Detect which cell encompasses the target text, then output its [x, y] center coordinate. 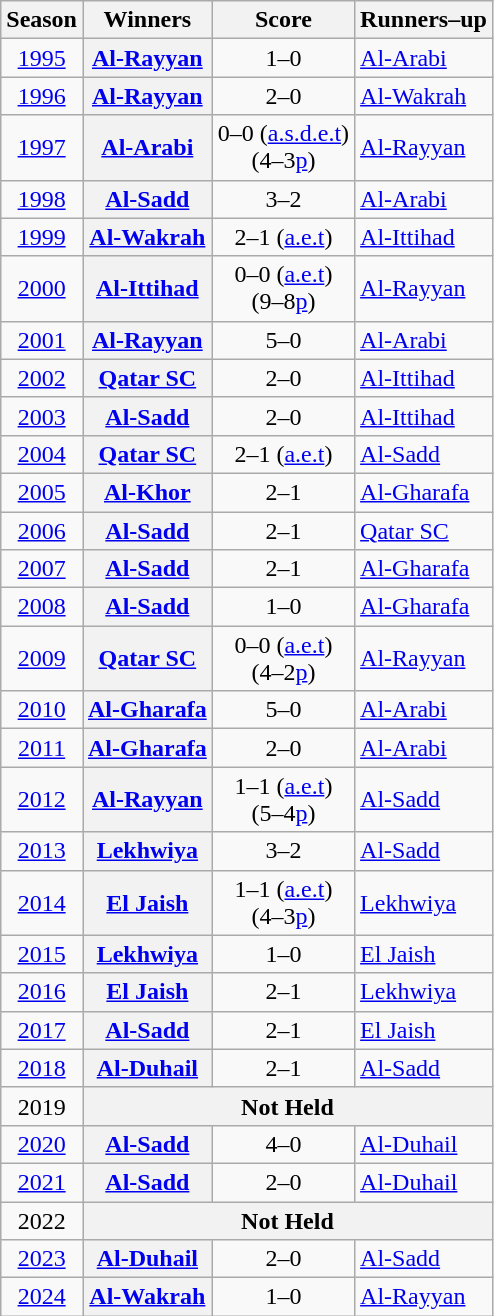
1999 [42, 237]
2011 [42, 748]
2015 [42, 954]
1998 [42, 199]
2008 [42, 607]
2007 [42, 569]
2014 [42, 902]
1997 [42, 148]
0–0 (a.s.d.e.t)(4–3p) [283, 148]
2020 [42, 1144]
2017 [42, 1030]
2019 [42, 1106]
1–1 (a.e.t)(4–3p) [283, 902]
2024 [42, 1297]
2022 [42, 1221]
2004 [42, 454]
Al-Khor [147, 492]
1995 [42, 58]
2023 [42, 1259]
2018 [42, 1068]
2005 [42, 492]
2001 [42, 340]
2002 [42, 378]
0–0 (a.e.t)(9–8p) [283, 288]
Score [283, 20]
2006 [42, 531]
2013 [42, 851]
Runners–up [424, 20]
Season [42, 20]
2021 [42, 1182]
2010 [42, 710]
2000 [42, 288]
2016 [42, 992]
4–0 [283, 1144]
Winners [147, 20]
1–1 (a.e.t)(5–4p) [283, 800]
2009 [42, 658]
2003 [42, 416]
2012 [42, 800]
1996 [42, 96]
0–0 (a.e.t)(4–2p) [283, 658]
